Detect which cell encompasses the target text, then output its (X, Y) center coordinate. 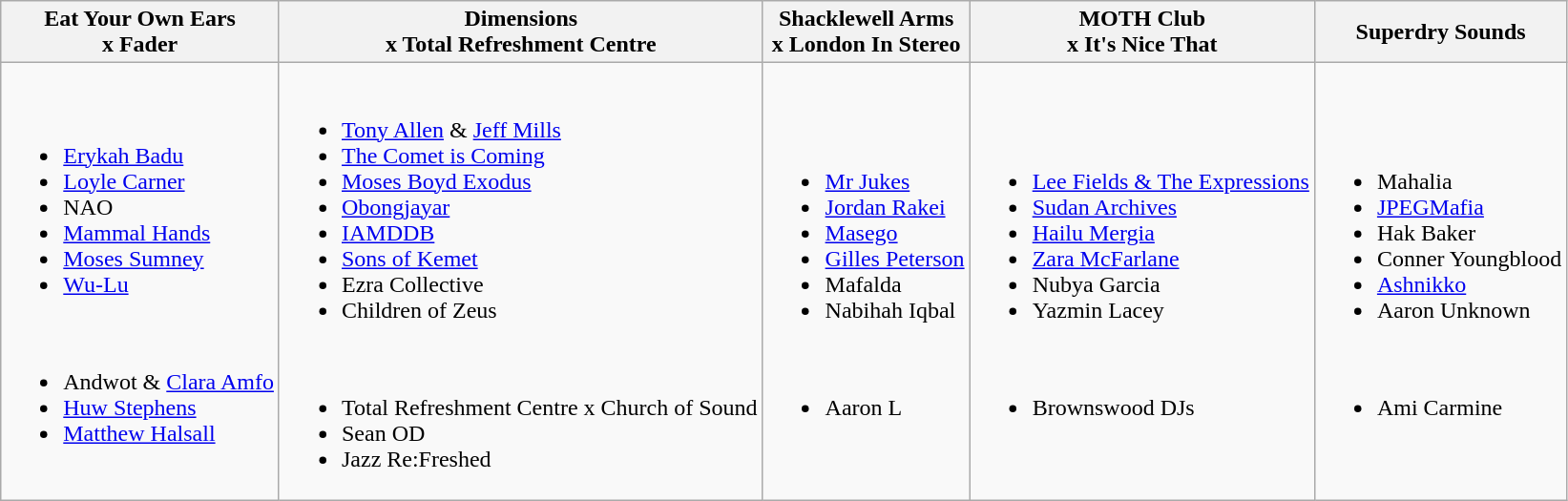
Shacklewell Armsx London In Stereo (867, 32)
MOTH Clubx It's Nice That (1141, 32)
MahaliaJPEGMafiaHak BakerConner YoungbloodAshnikkoAaron UnknownAmi Carmine (1440, 282)
Superdry Sounds (1440, 32)
Dimensionsx Total Refreshment Centre (521, 32)
Mr JukesJordan RakeiMasegoGilles PetersonMafaldaNabihah IqbalAaron L (867, 282)
Erykah BaduLoyle CarnerNAOMammal HandsMoses SumneyWu-LuAndwot & Clara AmfoHuw StephensMatthew Halsall (140, 282)
Eat Your Own Earsx Fader (140, 32)
Lee Fields & The ExpressionsSudan ArchivesHailu MergiaZara McFarlaneNubya GarciaYazmin LaceyBrownswood DJs (1141, 282)
